Locate the cell with the specified text and output its [X, Y] center coordinate. 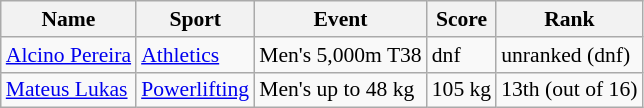
13th (out of 16) [569, 90]
Name [68, 19]
105 kg [462, 90]
dnf [462, 55]
Rank [569, 19]
Powerlifting [195, 90]
Event [340, 19]
Sport [195, 19]
Men's up to 48 kg [340, 90]
Alcino Pereira [68, 55]
Athletics [195, 55]
unranked (dnf) [569, 55]
Score [462, 19]
Men's 5,000m T38 [340, 55]
Mateus Lukas [68, 90]
